Scan for the cell matching the given text and deliver its [x, y] coordinate at center. 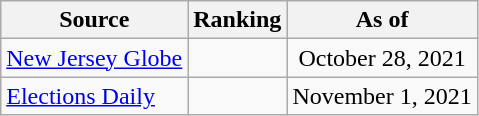
October 28, 2021 [382, 58]
Source [94, 20]
Elections Daily [94, 96]
Ranking [238, 20]
New Jersey Globe [94, 58]
As of [382, 20]
November 1, 2021 [382, 96]
